Return the (X, Y) coordinate for the center point of the cell that contains the specified text.  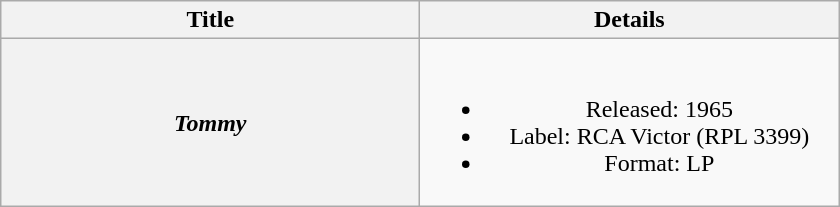
Details (630, 20)
Tommy (210, 122)
Released: 1965Label: RCA Victor (RPL 3399)Format: LP (630, 122)
Title (210, 20)
